Detect which cell encompasses the target text, then output its (x, y) center coordinate. 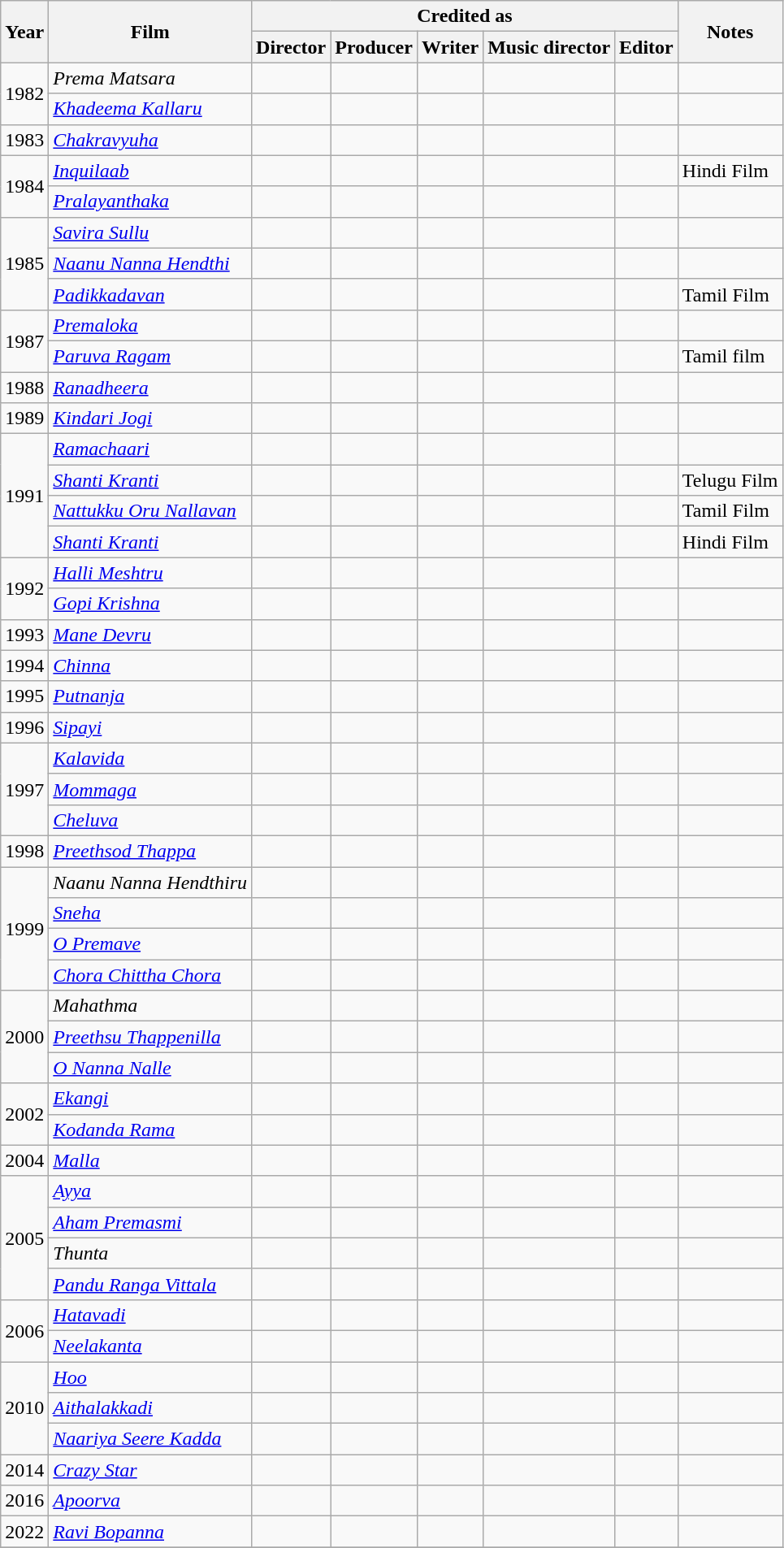
Kindari Jogi (150, 418)
Sipayi (150, 727)
Writer (450, 47)
2010 (24, 1408)
Notes (730, 32)
Halli Meshtru (150, 573)
Savira Sullu (150, 232)
1988 (24, 388)
Pandu Ranga Vittala (150, 1284)
Mommaga (150, 789)
1991 (24, 496)
Kalavida (150, 758)
Crazy Star (150, 1470)
Film (150, 32)
1987 (24, 340)
Credited as (465, 16)
Naariya Seere Kadda (150, 1439)
O Premave (150, 944)
Neelakanta (150, 1346)
2002 (24, 1114)
Malla (150, 1160)
Music director (549, 47)
2022 (24, 1532)
Chakravyuha (150, 140)
Naanu Nanna Hendthi (150, 263)
Ravi Bopanna (150, 1532)
1993 (24, 635)
Naanu Nanna Hendthiru (150, 882)
Padikkadavan (150, 294)
1996 (24, 727)
Inquilaab (150, 171)
Paruva Ragam (150, 356)
Year (24, 32)
1997 (24, 789)
Editor (647, 47)
Aithalakkadi (150, 1408)
Khadeema Kallaru (150, 109)
Hoo (150, 1377)
1994 (24, 666)
Putnanja (150, 696)
Chinna (150, 666)
Apoorva (150, 1501)
Chora Chittha Chora (150, 975)
1995 (24, 696)
Telugu Film (730, 480)
Ekangi (150, 1099)
Tamil film (730, 356)
2005 (24, 1238)
1989 (24, 418)
2014 (24, 1470)
2000 (24, 1037)
1999 (24, 928)
Hatavadi (150, 1315)
Gopi Krishna (150, 604)
1982 (24, 93)
Premaloka (150, 325)
Mahathma (150, 1006)
Aham Premasmi (150, 1222)
Preethsu Thappenilla (150, 1037)
Ramachaari (150, 449)
Director (291, 47)
1992 (24, 588)
Nattukku Oru Nallavan (150, 511)
Pralayanthaka (150, 202)
Ayya (150, 1191)
2004 (24, 1160)
Preethsod Thappa (150, 851)
2006 (24, 1330)
O Nanna Nalle (150, 1068)
1985 (24, 263)
Mane Devru (150, 635)
Producer (374, 47)
Cheluva (150, 820)
Thunta (150, 1253)
1998 (24, 851)
1983 (24, 140)
Sneha (150, 913)
1984 (24, 186)
Ranadheera (150, 388)
2016 (24, 1501)
Kodanda Rama (150, 1130)
Prema Matsara (150, 78)
